For the text-containing cell, return its midpoint in (X, Y) coordinate format. 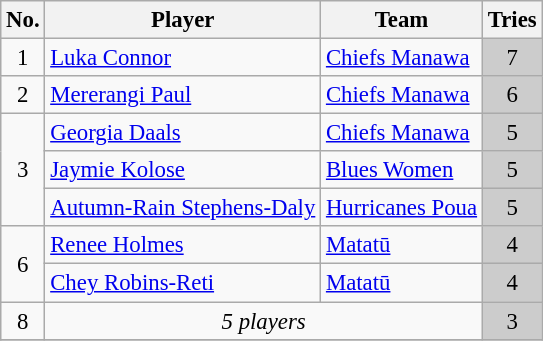
Blues Women (402, 170)
1 (23, 58)
No. (23, 20)
Autumn-Rain Stephens-Daly (183, 208)
Mererangi Paul (183, 95)
2 (23, 95)
Team (402, 20)
Renee Holmes (183, 245)
Chey Robins-Reti (183, 283)
7 (512, 58)
Tries (512, 20)
Player (183, 20)
Hurricanes Poua (402, 208)
8 (23, 321)
Georgia Daals (183, 133)
5 players (264, 321)
Jaymie Kolose (183, 170)
Luka Connor (183, 58)
